For the text-containing cell, return its midpoint in (X, Y) coordinate format. 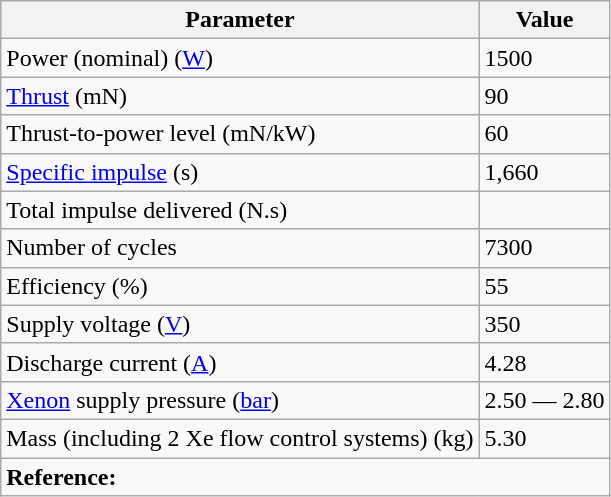
Supply voltage (V) (240, 324)
Total impulse delivered (N.s) (240, 210)
4.28 (544, 362)
1500 (544, 58)
5.30 (544, 438)
Discharge current (A) (240, 362)
7300 (544, 248)
Efficiency (%) (240, 286)
Reference: (306, 477)
Power (nominal) (W) (240, 58)
Value (544, 20)
Mass (including 2 Xe flow control systems) (kg) (240, 438)
350 (544, 324)
Xenon supply pressure (bar) (240, 400)
1,660 (544, 172)
Thrust (mN) (240, 96)
90 (544, 96)
60 (544, 134)
Parameter (240, 20)
2.50 — 2.80 (544, 400)
Thrust-to-power level (mN/kW) (240, 134)
Number of cycles (240, 248)
Specific impulse (s) (240, 172)
55 (544, 286)
